Output the [X, Y] coordinate of the center of the cell containing the given text.  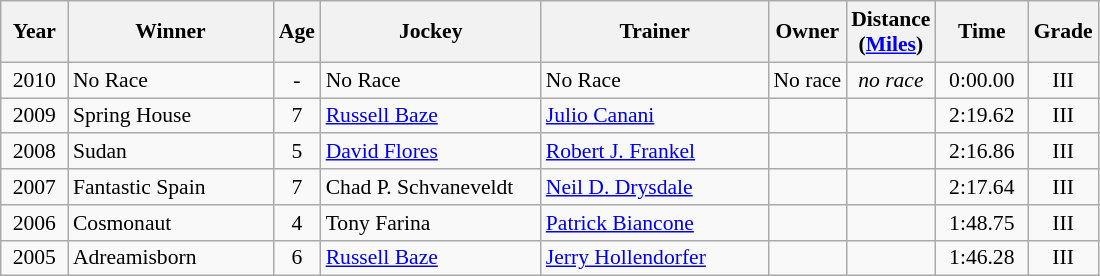
no race [890, 80]
Julio Canani [655, 116]
Trainer [655, 32]
1:46.28 [982, 258]
4 [297, 223]
1:48.75 [982, 223]
Time [982, 32]
5 [297, 152]
Age [297, 32]
Patrick Biancone [655, 223]
2:17.64 [982, 187]
2009 [34, 116]
Jerry Hollendorfer [655, 258]
Adreamisborn [170, 258]
Jockey [431, 32]
David Flores [431, 152]
Fantastic Spain [170, 187]
2005 [34, 258]
Owner [807, 32]
2008 [34, 152]
2:16.86 [982, 152]
No race [807, 80]
Chad P. Schvaneveldt [431, 187]
Spring House [170, 116]
Year [34, 32]
Cosmonaut [170, 223]
0:00.00 [982, 80]
Distance (Miles) [890, 32]
Tony Farina [431, 223]
6 [297, 258]
Winner [170, 32]
2010 [34, 80]
2006 [34, 223]
2:19.62 [982, 116]
- [297, 80]
Sudan [170, 152]
Robert J. Frankel [655, 152]
Neil D. Drysdale [655, 187]
Grade [1063, 32]
2007 [34, 187]
